Output the (X, Y) coordinate of the center of the cell containing the given text.  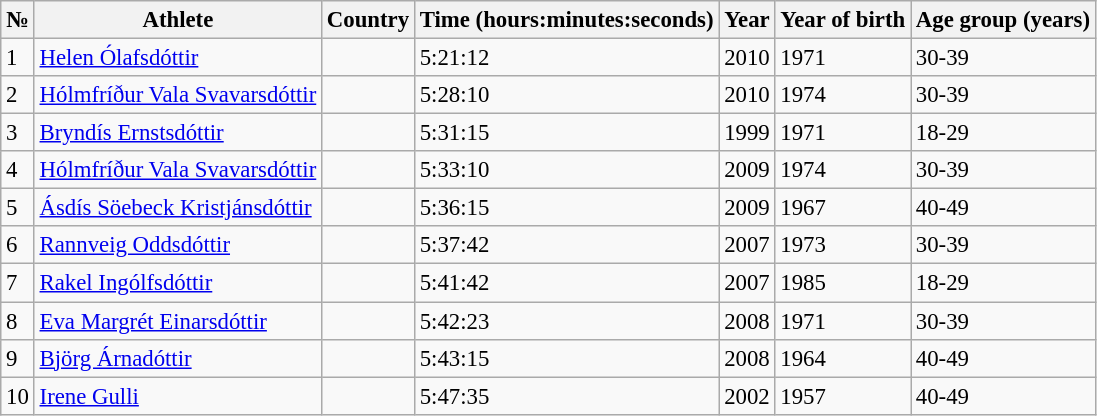
5:42:23 (566, 321)
Ásdís Söebeck Kristjánsdóttir (178, 208)
Björg Árnadóttir (178, 358)
Country (368, 20)
2002 (747, 396)
5:47:35 (566, 396)
5:28:10 (566, 95)
1957 (842, 396)
10 (18, 396)
Eva Margrét Einarsdóttir (178, 321)
1967 (842, 208)
Time (hours:minutes:seconds) (566, 20)
4 (18, 170)
5:21:12 (566, 58)
6 (18, 245)
5 (18, 208)
5:41:42 (566, 283)
7 (18, 283)
9 (18, 358)
5:31:15 (566, 133)
№ (18, 20)
Helen Ólafsdóttir (178, 58)
1973 (842, 245)
1 (18, 58)
5:43:15 (566, 358)
2 (18, 95)
1999 (747, 133)
Athlete (178, 20)
3 (18, 133)
5:33:10 (566, 170)
Bryndís Ernstsdóttir (178, 133)
1985 (842, 283)
Year of birth (842, 20)
8 (18, 321)
Year (747, 20)
Irene Gulli (178, 396)
Rakel Ingólfsdóttir (178, 283)
5:37:42 (566, 245)
Rannveig Oddsdóttir (178, 245)
5:36:15 (566, 208)
Age group (years) (1002, 20)
1964 (842, 358)
